Identify which cell holds the provided text, then report its [X, Y] central coordinate. 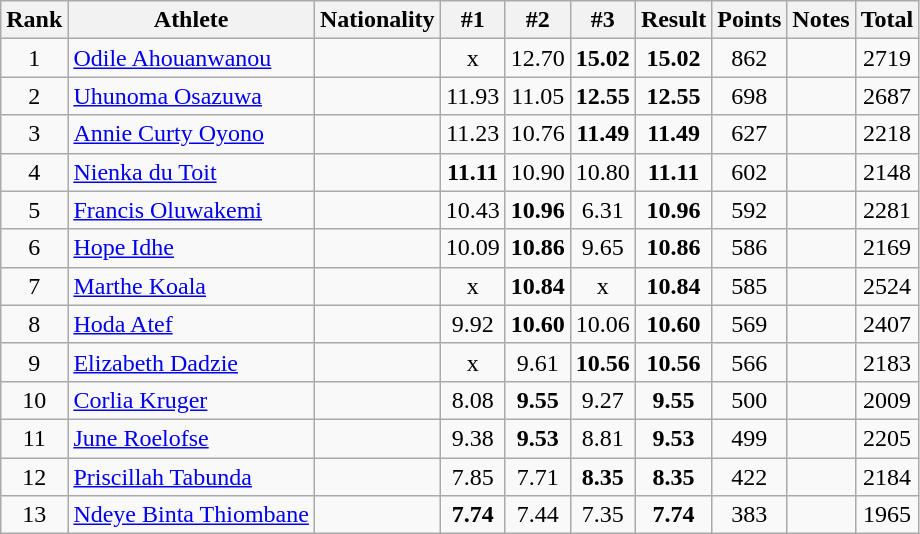
627 [750, 134]
Rank [34, 20]
9.92 [472, 324]
2009 [887, 400]
602 [750, 172]
Elizabeth Dadzie [192, 362]
Annie Curty Oyono [192, 134]
9.38 [472, 438]
Nationality [377, 20]
2184 [887, 477]
Hope Idhe [192, 248]
#3 [602, 20]
8.08 [472, 400]
2719 [887, 58]
2218 [887, 134]
9 [34, 362]
586 [750, 248]
Points [750, 20]
2148 [887, 172]
Result [673, 20]
4 [34, 172]
#1 [472, 20]
422 [750, 477]
Marthe Koala [192, 286]
2524 [887, 286]
12.70 [538, 58]
11.23 [472, 134]
9.27 [602, 400]
2183 [887, 362]
10.80 [602, 172]
11.05 [538, 96]
June Roelofse [192, 438]
2407 [887, 324]
11 [34, 438]
7.44 [538, 515]
#2 [538, 20]
7.85 [472, 477]
10 [34, 400]
2169 [887, 248]
2281 [887, 210]
7.35 [602, 515]
10.43 [472, 210]
5 [34, 210]
566 [750, 362]
10.06 [602, 324]
2205 [887, 438]
3 [34, 134]
592 [750, 210]
6 [34, 248]
499 [750, 438]
9.61 [538, 362]
13 [34, 515]
698 [750, 96]
Priscillah Tabunda [192, 477]
2687 [887, 96]
Athlete [192, 20]
862 [750, 58]
585 [750, 286]
12 [34, 477]
Notes [821, 20]
500 [750, 400]
1 [34, 58]
9.65 [602, 248]
8 [34, 324]
6.31 [602, 210]
Uhunoma Osazuwa [192, 96]
10.76 [538, 134]
Hoda Atef [192, 324]
Ndeye Binta Thiombane [192, 515]
7.71 [538, 477]
Odile Ahouanwanou [192, 58]
569 [750, 324]
1965 [887, 515]
383 [750, 515]
Corlia Kruger [192, 400]
Total [887, 20]
10.09 [472, 248]
Francis Oluwakemi [192, 210]
Nienka du Toit [192, 172]
11.93 [472, 96]
10.90 [538, 172]
2 [34, 96]
7 [34, 286]
8.81 [602, 438]
